Provide the [x, y] coordinate of the cell's center where the given text is located.  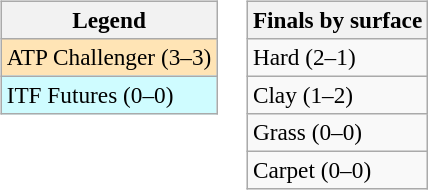
Clay (1–2) [337, 95]
ATP Challenger (3–3) [108, 57]
Hard (2–1) [337, 57]
Grass (0–0) [337, 133]
Finals by surface [337, 20]
Legend [108, 20]
ITF Futures (0–0) [108, 95]
Carpet (0–0) [337, 171]
